Output the [X, Y] coordinate of the center of the cell containing the given text.  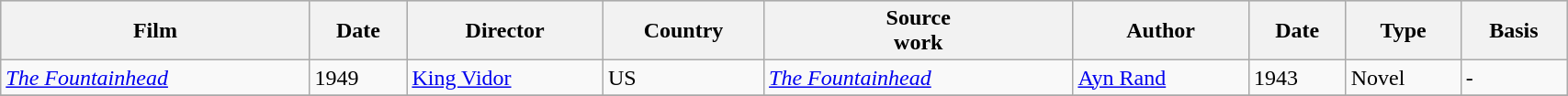
Director [505, 31]
- [1514, 78]
Basis [1514, 31]
US [683, 78]
1949 [358, 78]
1943 [1297, 78]
King Vidor [505, 78]
Type [1404, 31]
Novel [1404, 78]
Author [1161, 31]
Ayn Rand [1161, 78]
Film [155, 31]
Sourcework [919, 31]
Country [683, 31]
